Scan for the cell matching the given text and deliver its (x, y) coordinate at center. 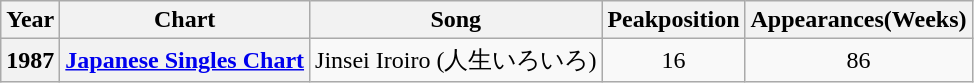
86 (858, 60)
Japanese Singles Chart (185, 60)
Appearances(Weeks) (858, 20)
Song (456, 20)
Peakposition (674, 20)
Year (30, 20)
Jinsei Iroiro (人生いろいろ) (456, 60)
1987 (30, 60)
16 (674, 60)
Chart (185, 20)
